Search for the cell housing the specified text and yield its [x, y] center coordinate. 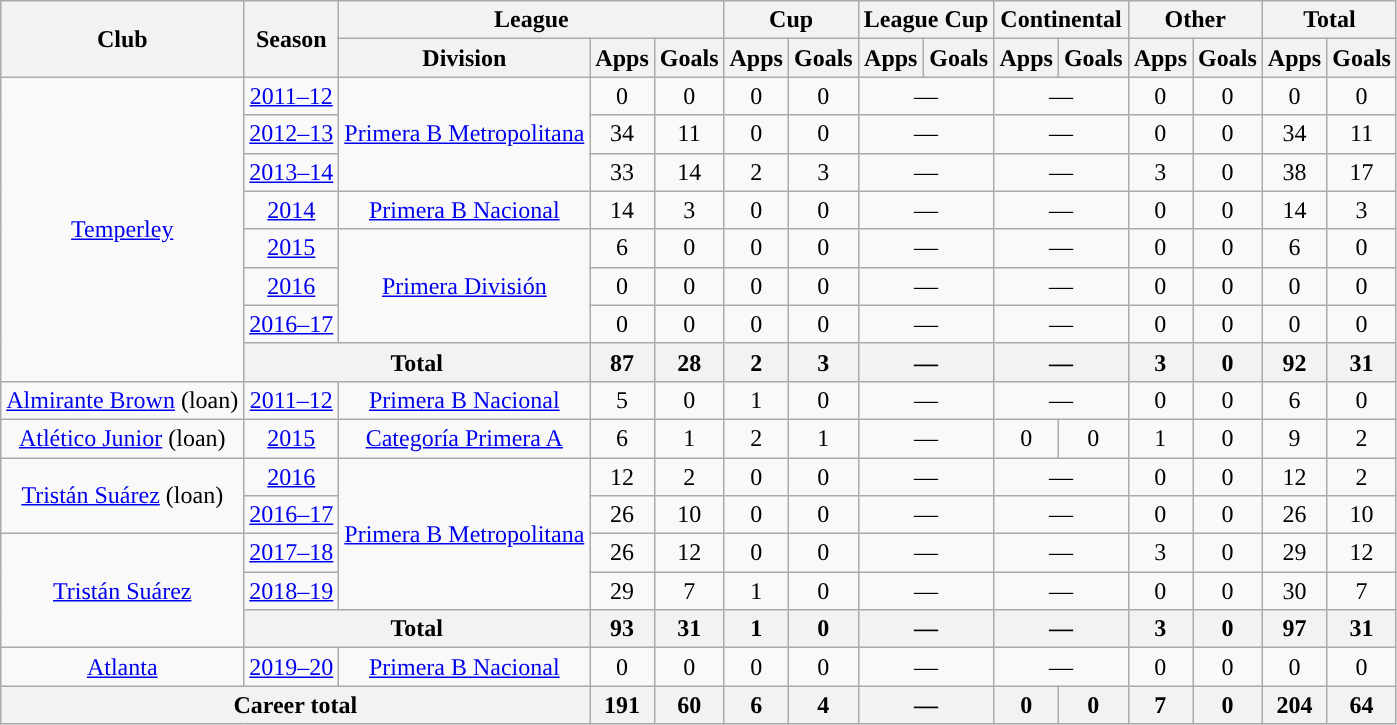
Atlético Junior (loan) [122, 438]
9 [1294, 438]
Temperley [122, 229]
Almirante Brown (loan) [122, 400]
204 [1294, 705]
Career total [296, 705]
5 [622, 400]
30 [1294, 591]
2012–13 [292, 134]
Atlanta [122, 667]
2013–14 [292, 172]
2017–18 [292, 553]
17 [1362, 172]
2019–20 [292, 667]
Categoría Primera A [464, 438]
Club [122, 39]
64 [1362, 705]
93 [622, 629]
191 [622, 705]
Other [1195, 20]
87 [622, 362]
38 [1294, 172]
28 [689, 362]
4 [823, 705]
92 [1294, 362]
Division [464, 58]
33 [622, 172]
Continental [1061, 20]
60 [689, 705]
97 [1294, 629]
Tristán Suárez (loan) [122, 496]
Season [292, 39]
League [532, 20]
2018–19 [292, 591]
2014 [292, 210]
League Cup [926, 20]
Primera División [464, 286]
Tristán Suárez [122, 591]
Cup [791, 20]
